Locate the cell with the specified text and output its (X, Y) center coordinate. 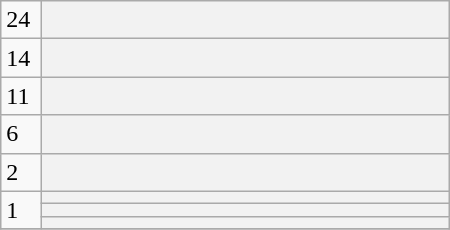
2 (22, 172)
24 (22, 20)
6 (22, 134)
11 (22, 96)
14 (22, 58)
1 (22, 210)
